Identify which cell holds the provided text, then report its (x, y) central coordinate. 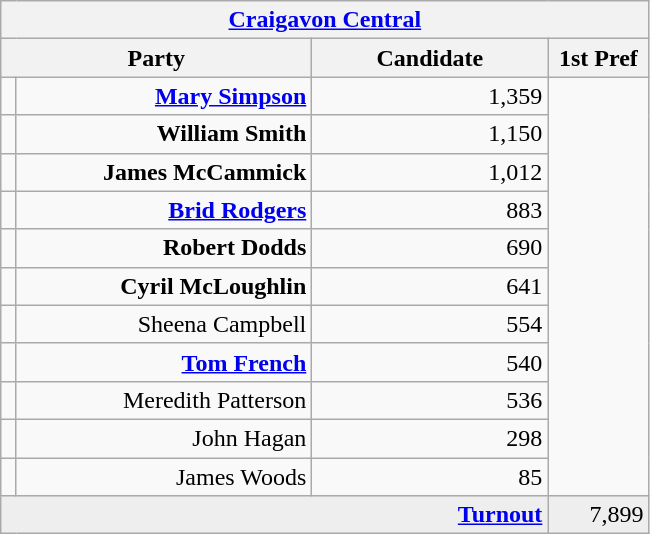
Tom French (164, 362)
Cyril McLoughlin (164, 286)
James Woods (164, 477)
1,150 (430, 134)
William Smith (164, 134)
7,899 (598, 515)
1,359 (430, 96)
1st Pref (598, 58)
Mary Simpson (164, 96)
641 (430, 286)
298 (430, 438)
James McCammick (164, 172)
Robert Dodds (164, 248)
Turnout (274, 515)
John Hagan (164, 438)
883 (430, 210)
1,012 (430, 172)
Sheena Campbell (164, 324)
Meredith Patterson (164, 400)
85 (430, 477)
Craigavon Central (325, 20)
690 (430, 248)
Party (156, 58)
Brid Rodgers (164, 210)
554 (430, 324)
Candidate (430, 58)
540 (430, 362)
536 (430, 400)
